Determine the [X, Y] coordinate at the center of the cell enclosing the given text.  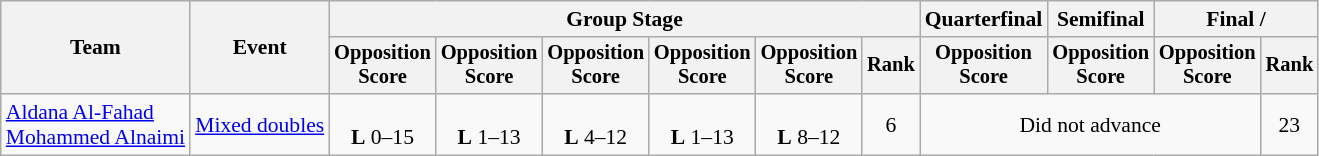
L 0–15 [382, 124]
Group Stage [624, 19]
Did not advance [1090, 124]
23 [1290, 124]
Quarterfinal [984, 19]
Mixed doubles [260, 124]
Event [260, 48]
6 [891, 124]
L 4–12 [596, 124]
Semifinal [1100, 19]
L 8–12 [810, 124]
Aldana Al-FahadMohammed Alnaimi [96, 124]
Final / [1236, 19]
Team [96, 48]
